Return [X, Y] of the center of cell containing provided text 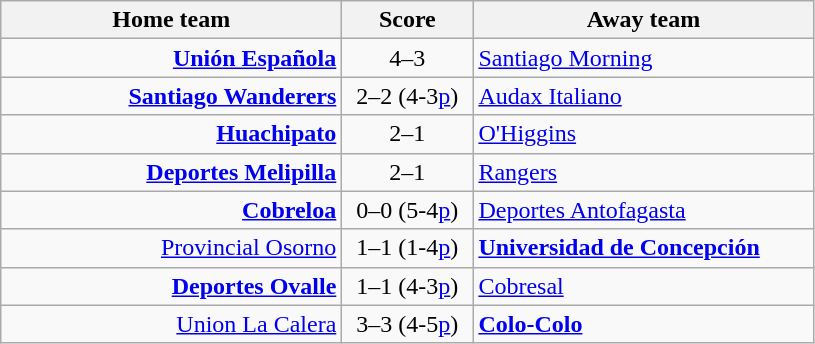
Provincial Osorno [172, 248]
Santiago Wanderers [172, 96]
Cobreloa [172, 210]
Rangers [644, 172]
Santiago Morning [644, 58]
O'Higgins [644, 134]
Audax Italiano [644, 96]
Union La Calera [172, 324]
1–1 (4-3p) [408, 286]
Deportes Ovalle [172, 286]
Cobresal [644, 286]
2–2 (4-3p) [408, 96]
Deportes Melipilla [172, 172]
Deportes Antofagasta [644, 210]
3–3 (4-5p) [408, 324]
Huachipato [172, 134]
0–0 (5-4p) [408, 210]
Unión Española [172, 58]
1–1 (1-4p) [408, 248]
Colo-Colo [644, 324]
Away team [644, 20]
Score [408, 20]
4–3 [408, 58]
Universidad de Concepción [644, 248]
Home team [172, 20]
